Return [x, y] of the center of cell containing provided text 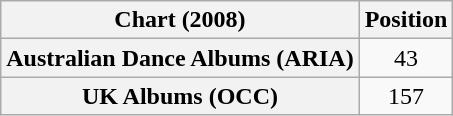
157 [406, 96]
Chart (2008) [180, 20]
Position [406, 20]
43 [406, 58]
Australian Dance Albums (ARIA) [180, 58]
UK Albums (OCC) [180, 96]
